Provide the (X, Y) coordinate of the cell's center where the given text is located.  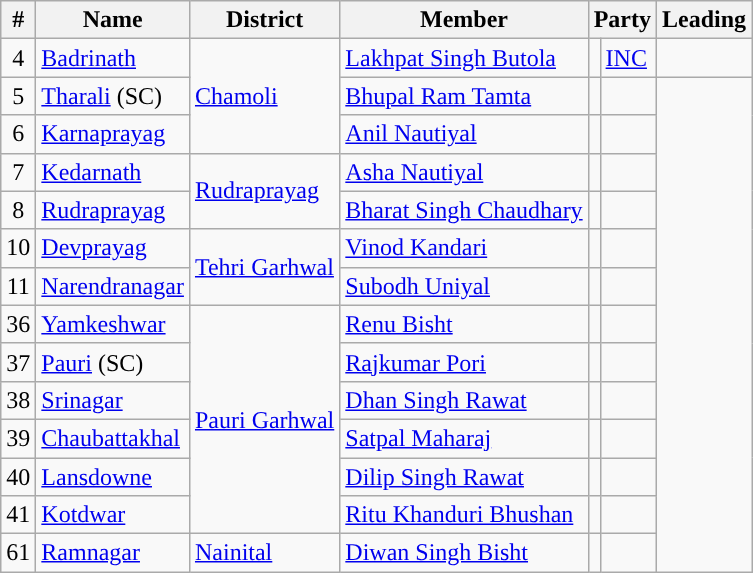
39 (18, 438)
Member (464, 20)
38 (18, 400)
Satpal Maharaj (464, 438)
Karnaprayag (113, 134)
40 (18, 477)
INC (628, 58)
Diwan Singh Bisht (464, 553)
Srinagar (113, 400)
Vinod Kandari (464, 248)
Rajkumar Pori (464, 362)
Asha Nautiyal (464, 172)
41 (18, 515)
Bharat Singh Chaudhary (464, 210)
Renu Bisht (464, 324)
Yamkeshwar (113, 324)
Nainital (264, 553)
Anil Nautiyal (464, 134)
8 (18, 210)
7 (18, 172)
Ritu Khanduri Bhushan (464, 515)
Lansdowne (113, 477)
4 (18, 58)
11 (18, 286)
61 (18, 553)
Pauri (SC) (113, 362)
Tharali (SC) (113, 96)
Lakhpat Singh Butola (464, 58)
Party (622, 20)
Badrinath (113, 58)
Pauri Garhwal (264, 419)
Bhupal Ram Tamta (464, 96)
Ramnagar (113, 553)
Narendranagar (113, 286)
5 (18, 96)
Dilip Singh Rawat (464, 477)
Name (113, 20)
# (18, 20)
Kedarnath (113, 172)
Kotdwar (113, 515)
10 (18, 248)
Subodh Uniyal (464, 286)
6 (18, 134)
Chaubattakhal (113, 438)
Tehri Garhwal (264, 267)
District (264, 20)
36 (18, 324)
Leading (704, 20)
Chamoli (264, 96)
37 (18, 362)
Dhan Singh Rawat (464, 400)
Devprayag (113, 248)
